Scan for the cell matching the given text and deliver its (x, y) coordinate at center. 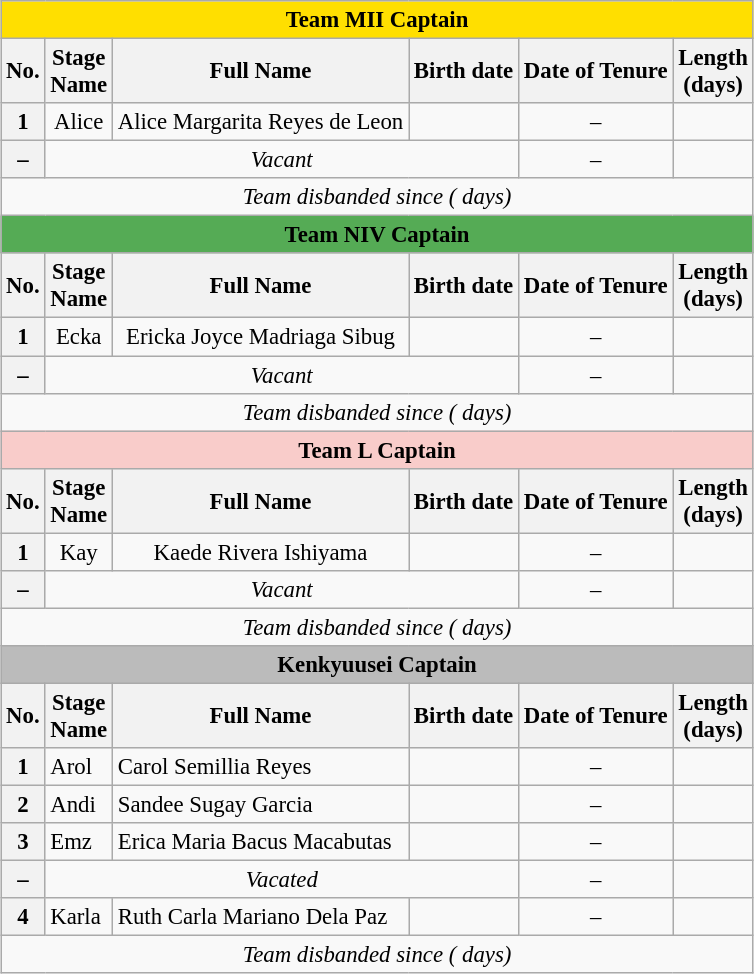
Alice Margarita Reyes de Leon (260, 122)
Ruth Carla Mariano Dela Paz (260, 917)
Emz (79, 842)
Team NIV Captain (377, 235)
Kay (79, 552)
4 (23, 917)
Ericka Joyce Madriaga Sibug (260, 337)
Erica Maria Bacus Macabutas (260, 842)
Ecka (79, 337)
Team L Captain (377, 450)
Sandee Sugay Garcia (260, 805)
Andi (79, 805)
3 (23, 842)
Karla (79, 917)
Team MII Captain (377, 20)
Arol (79, 767)
2 (23, 805)
Carol Semillia Reyes (260, 767)
Alice (79, 122)
Kaede Rivera Ishiyama (260, 552)
Kenkyuusei Captain (377, 665)
Vacated (282, 880)
